Return (X, Y) of the center of cell containing provided text 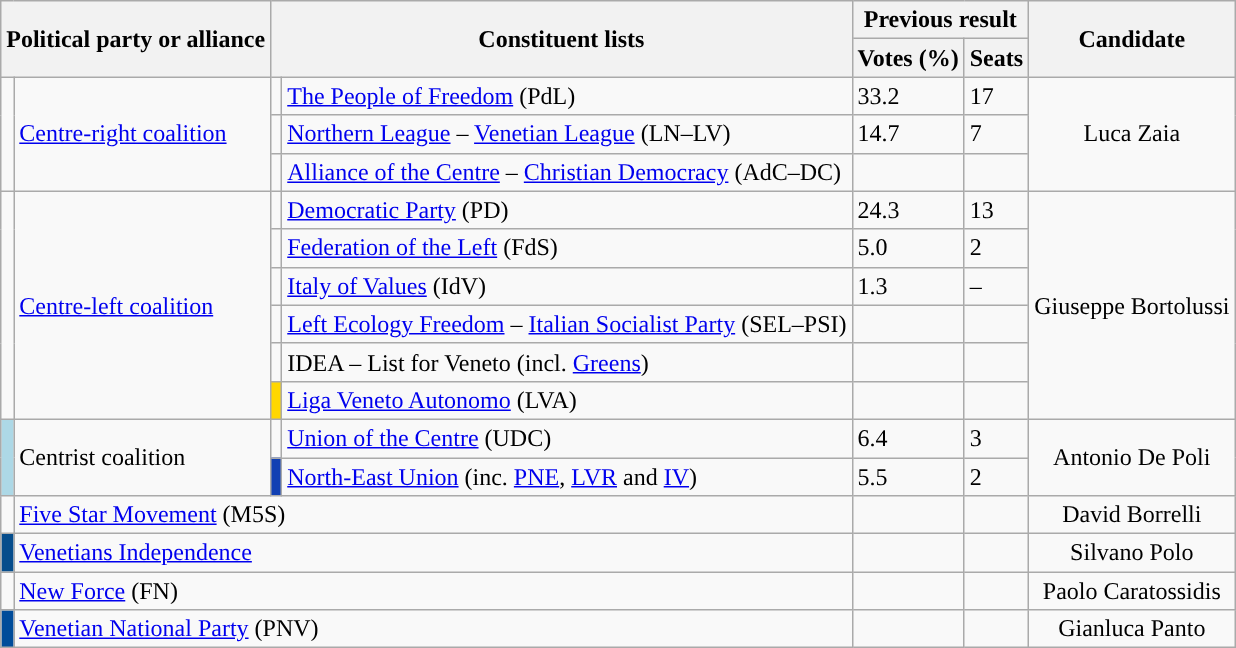
Giuseppe Bortolussi (1132, 305)
Northern League – Venetian League (LN–LV) (567, 134)
6.4 (908, 438)
7 (996, 134)
– (996, 286)
Centre-left coalition (142, 305)
1.3 (908, 286)
Union of the Centre (UDC) (567, 438)
Venetian National Party (PNV) (433, 629)
IDEA – List for Veneto (incl. Greens) (567, 362)
Paolo Caratossidis (1132, 591)
Alliance of the Centre – Christian Democracy (AdC–DC) (567, 172)
David Borrelli (1132, 515)
Seats (996, 58)
Five Star Movement (M5S) (433, 515)
The People of Freedom (PdL) (567, 96)
33.2 (908, 96)
Liga Veneto Autonomo (LVA) (567, 400)
Centrist coalition (142, 457)
Left Ecology Freedom – Italian Socialist Party (SEL–PSI) (567, 324)
Luca Zaia (1132, 134)
24.3 (908, 210)
13 (996, 210)
North-East Union (inc. PNE, LVR and IV) (567, 477)
Federation of the Left (FdS) (567, 248)
Democratic Party (PD) (567, 210)
New Force (FN) (433, 591)
Silvano Polo (1132, 553)
Previous result (940, 20)
Italy of Values (IdV) (567, 286)
Candidate (1132, 39)
Centre-right coalition (142, 134)
Gianluca Panto (1132, 629)
14.7 (908, 134)
5.5 (908, 477)
Votes (%) (908, 58)
3 (996, 438)
17 (996, 96)
Antonio De Poli (1132, 457)
Venetians Independence (433, 553)
Constituent lists (562, 39)
5.0 (908, 248)
Political party or alliance (136, 39)
